Return the [x, y] coordinate for the center point of the cell that contains the specified text.  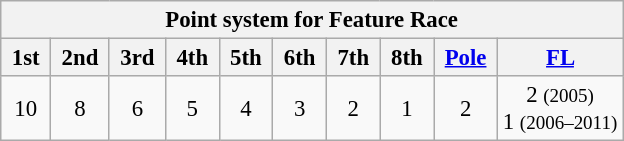
5 [192, 108]
1st [26, 58]
7th [353, 58]
FL [560, 58]
1 [407, 108]
Point system for Feature Race [312, 20]
2nd [80, 58]
6th [300, 58]
Pole [466, 58]
4th [192, 58]
3 [300, 108]
3rd [137, 58]
2 (2005)1 (2006–2011) [560, 108]
8th [407, 58]
10 [26, 108]
6 [137, 108]
8 [80, 108]
4 [246, 108]
5th [246, 58]
